Find where the given text appears and provide that cell's center as [X, Y] coordinate. 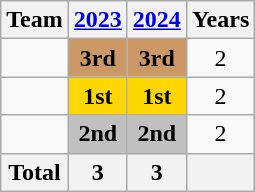
2024 [156, 20]
2023 [98, 20]
Total [35, 172]
Years [220, 20]
Team [35, 20]
